Search for the cell housing the specified text and yield its (X, Y) center coordinate. 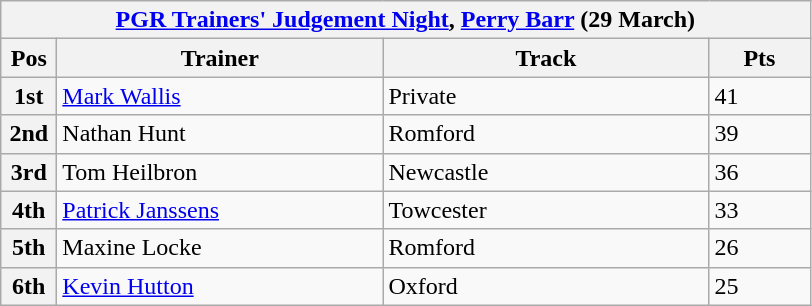
Track (546, 58)
6th (29, 286)
Nathan Hunt (220, 134)
3rd (29, 172)
1st (29, 96)
36 (760, 172)
39 (760, 134)
Patrick Janssens (220, 210)
Oxford (546, 286)
Towcester (546, 210)
25 (760, 286)
Pts (760, 58)
33 (760, 210)
4th (29, 210)
5th (29, 248)
Pos (29, 58)
2nd (29, 134)
Tom Heilbron (220, 172)
Private (546, 96)
26 (760, 248)
PGR Trainers' Judgement Night, Perry Barr (29 March) (406, 20)
Kevin Hutton (220, 286)
Newcastle (546, 172)
Maxine Locke (220, 248)
Trainer (220, 58)
41 (760, 96)
Mark Wallis (220, 96)
